Identify which cell holds the provided text, then report its [x, y] central coordinate. 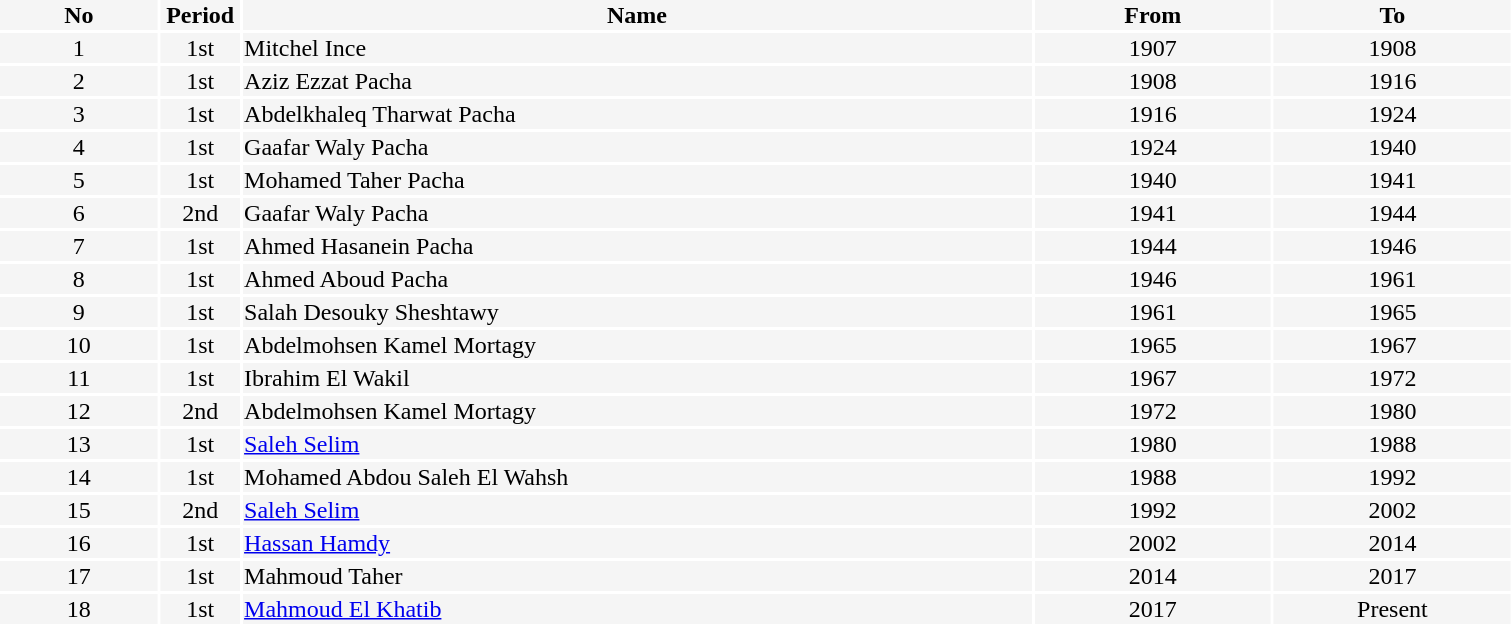
10 [79, 345]
6 [79, 213]
Period [200, 15]
Name [638, 15]
3 [79, 114]
Mitchel Ince [638, 48]
7 [79, 246]
Present [1392, 609]
11 [79, 378]
Ibrahim El Wakil [638, 378]
15 [79, 510]
1907 [1152, 48]
Salah Desouky Sheshtawy [638, 312]
17 [79, 576]
12 [79, 411]
To [1392, 15]
Mahmoud El Khatib [638, 609]
Abdelkhaleq Tharwat Pacha [638, 114]
Aziz Ezzat Pacha [638, 81]
Hassan Hamdy [638, 543]
From [1152, 15]
No [79, 15]
Mohamed Taher Pacha [638, 180]
8 [79, 279]
2 [79, 81]
13 [79, 444]
1 [79, 48]
4 [79, 147]
Mahmoud Taher [638, 576]
5 [79, 180]
Mohamed Abdou Saleh El Wahsh [638, 477]
9 [79, 312]
Ahmed Aboud Pacha [638, 279]
16 [79, 543]
Ahmed Hasanein Pacha [638, 246]
14 [79, 477]
18 [79, 609]
